Find where the given text appears and provide that cell's center as [x, y] coordinate. 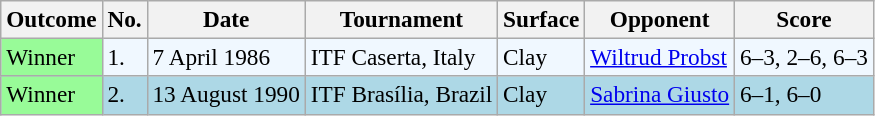
7 April 1986 [226, 57]
Date [226, 19]
6–3, 2–6, 6–3 [804, 57]
Wiltrud Probst [660, 57]
2. [124, 95]
1. [124, 57]
Outcome [52, 19]
Surface [542, 19]
ITF Brasília, Brazil [401, 95]
Sabrina Giusto [660, 95]
Opponent [660, 19]
ITF Caserta, Italy [401, 57]
Tournament [401, 19]
Score [804, 19]
No. [124, 19]
13 August 1990 [226, 95]
6–1, 6–0 [804, 95]
